Scan for the cell matching the given text and deliver its [x, y] coordinate at center. 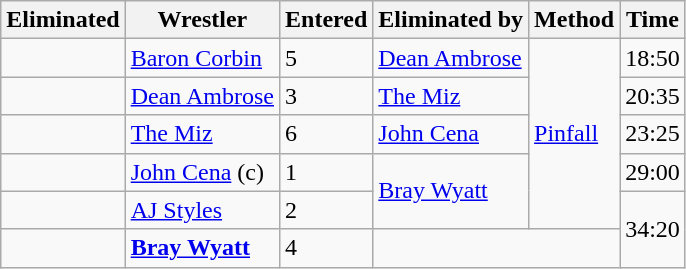
3 [326, 96]
20:35 [653, 96]
Eliminated [63, 20]
Entered [326, 20]
1 [326, 172]
John Cena [451, 134]
5 [326, 58]
29:00 [653, 172]
4 [326, 248]
2 [326, 210]
Time [653, 20]
6 [326, 134]
Method [574, 20]
18:50 [653, 58]
Eliminated by [451, 20]
23:25 [653, 134]
AJ Styles [202, 210]
34:20 [653, 229]
Baron Corbin [202, 58]
Wrestler [202, 20]
John Cena (c) [202, 172]
Pinfall [574, 134]
